Output the (X, Y) coordinate of the center of the cell containing the given text.  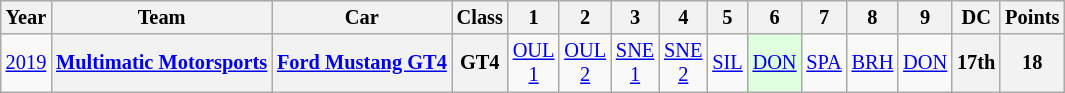
Class (480, 17)
OUL1 (534, 63)
2 (585, 17)
Team (162, 17)
Ford Mustang GT4 (362, 63)
GT4 (480, 63)
7 (824, 17)
1 (534, 17)
9 (925, 17)
2019 (26, 63)
Year (26, 17)
3 (635, 17)
5 (727, 17)
17th (976, 63)
Car (362, 17)
SIL (727, 63)
SNE2 (683, 63)
Points (1032, 17)
SPA (824, 63)
18 (1032, 63)
Multimatic Motorsports (162, 63)
BRH (873, 63)
DC (976, 17)
8 (873, 17)
6 (775, 17)
SNE1 (635, 63)
4 (683, 17)
OUL2 (585, 63)
